Locate the cell with the specified text and output its (X, Y) center coordinate. 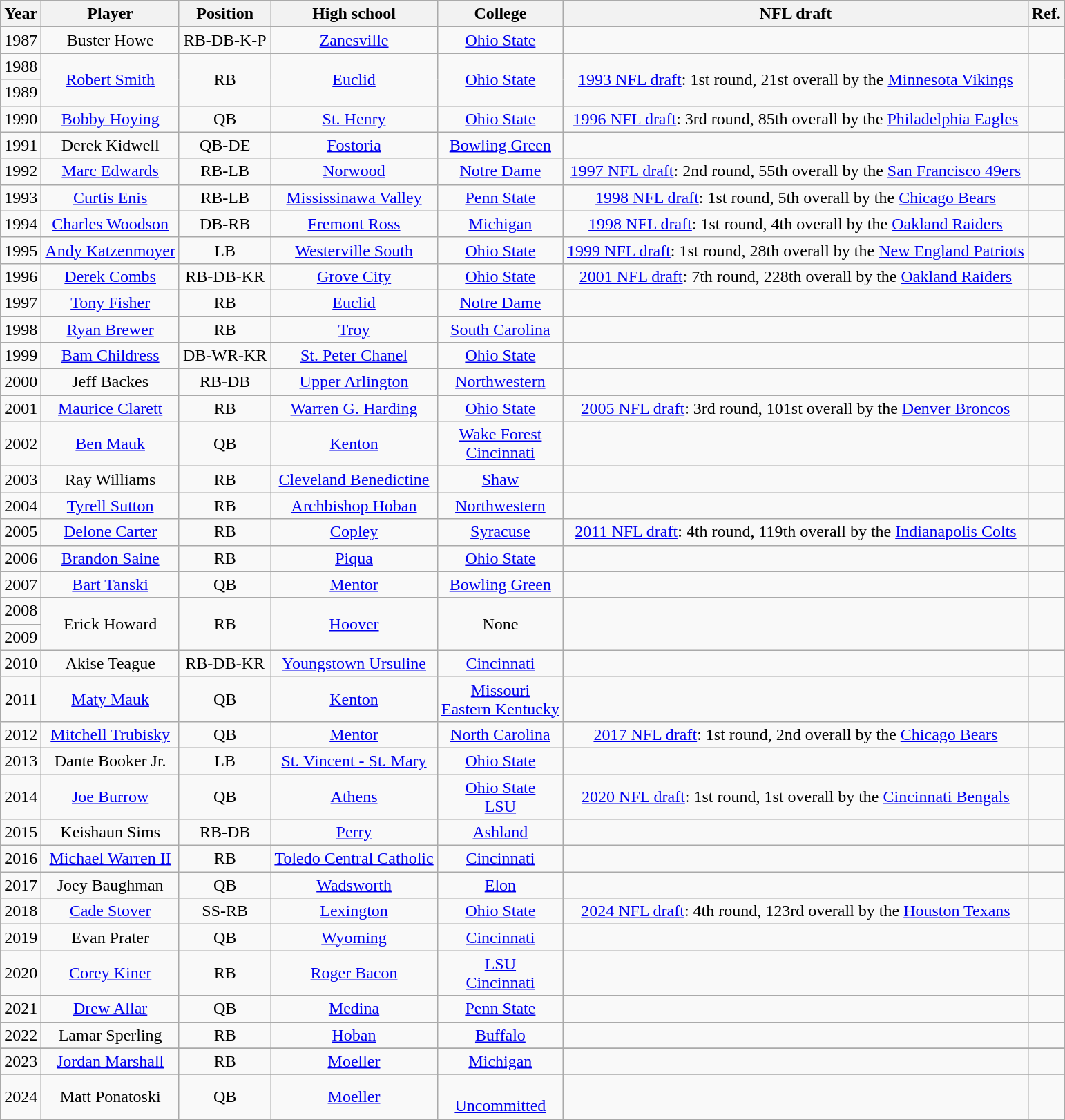
DB-WR-KR (224, 356)
Bam Childress (111, 356)
Bart Tanski (111, 585)
College (500, 14)
Joe Burrow (111, 796)
1996 (21, 276)
2010 (21, 663)
Fremont Ross (354, 224)
Keishaun Sims (111, 833)
2005 (21, 532)
2014 (21, 796)
Evan Prater (111, 938)
2003 (21, 480)
2012 (21, 734)
Charles Woodson (111, 224)
2006 (21, 558)
Ashland (500, 833)
Ohio StateLSU (500, 796)
2024 NFL draft: 4th round, 123rd overall by the Houston Texans (796, 911)
Hoover (354, 624)
2009 (21, 637)
Medina (354, 1009)
Marc Edwards (111, 171)
Brandon Saine (111, 558)
2011 (21, 699)
Roger Bacon (354, 973)
1998 NFL draft: 1st round, 5th overall by the Chicago Bears (796, 198)
1995 (21, 250)
1990 (21, 119)
2002 (21, 444)
Akise Teague (111, 663)
1998 NFL draft: 1st round, 4th overall by the Oakland Raiders (796, 224)
QB-DE (224, 145)
2023 (21, 1061)
Tyrell Sutton (111, 506)
2024 (21, 1097)
Lexington (354, 911)
2005 NFL draft: 3rd round, 101st overall by the Denver Broncos (796, 408)
Maurice Clarett (111, 408)
2004 (21, 506)
Toledo Central Catholic (354, 859)
Michael Warren II (111, 859)
Upper Arlington (354, 382)
2007 (21, 585)
Athens (354, 796)
2011 NFL draft: 4th round, 119th overall by the Indianapolis Colts (796, 532)
Warren G. Harding (354, 408)
1994 (21, 224)
Perry (354, 833)
Lamar Sperling (111, 1035)
DB-RB (224, 224)
1993 NFL draft: 1st round, 21st overall by the Minnesota Vikings (796, 79)
Grove City (354, 276)
Derek Kidwell (111, 145)
2000 (21, 382)
NFL draft (796, 14)
Archbishop Hoban (354, 506)
2015 (21, 833)
Cleveland Benedictine (354, 480)
Hoban (354, 1035)
Jeff Backes (111, 382)
Zanesville (354, 40)
2017 (21, 885)
Wyoming (354, 938)
Mississinawa Valley (354, 198)
1988 (21, 66)
Wadsworth (354, 885)
2021 (21, 1009)
2020 (21, 973)
Mitchell Trubisky (111, 734)
1989 (21, 93)
1998 (21, 330)
2013 (21, 761)
SS-RB (224, 911)
Syracuse (500, 532)
1993 (21, 198)
2001 NFL draft: 7th round, 228th overall by the Oakland Raiders (796, 276)
2017 NFL draft: 1st round, 2nd overall by the Chicago Bears (796, 734)
Wake ForestCincinnati (500, 444)
St. Peter Chanel (354, 356)
Shaw (500, 480)
2019 (21, 938)
1997 (21, 303)
RB-DB-K-P (224, 40)
St. Henry (354, 119)
Curtis Enis (111, 198)
Copley (354, 532)
Ray Williams (111, 480)
Corey Kiner (111, 973)
Buster Howe (111, 40)
2018 (21, 911)
Matt Ponatoski (111, 1097)
1987 (21, 40)
Norwood (354, 171)
1996 NFL draft: 3rd round, 85th overall by the Philadelphia Eagles (796, 119)
2008 (21, 611)
Year (21, 14)
Erick Howard (111, 624)
Fostoria (354, 145)
Bobby Hoying (111, 119)
Buffalo (500, 1035)
Andy Katzenmoyer (111, 250)
Joey Baughman (111, 885)
1991 (21, 145)
Cade Stover (111, 911)
1999 NFL draft: 1st round, 28th overall by the New England Patriots (796, 250)
Ryan Brewer (111, 330)
Player (111, 14)
North Carolina (500, 734)
Robert Smith (111, 79)
2016 (21, 859)
1997 NFL draft: 2nd round, 55th overall by the San Francisco 49ers (796, 171)
2022 (21, 1035)
2001 (21, 408)
South Carolina (500, 330)
LSUCincinnati (500, 973)
1999 (21, 356)
Maty Mauk (111, 699)
Youngstown Ursuline (354, 663)
None (500, 624)
Westerville South (354, 250)
St. Vincent - St. Mary (354, 761)
2020 NFL draft: 1st round, 1st overall by the Cincinnati Bengals (796, 796)
High school (354, 14)
Ref. (1046, 14)
Dante Booker Jr. (111, 761)
Ben Mauk (111, 444)
MissouriEastern Kentucky (500, 699)
Uncommitted (500, 1097)
Position (224, 14)
Drew Allar (111, 1009)
Troy (354, 330)
Elon (500, 885)
Jordan Marshall (111, 1061)
Tony Fisher (111, 303)
1992 (21, 171)
Delone Carter (111, 532)
Piqua (354, 558)
Derek Combs (111, 276)
